Capture the cell that displays the provided text and extract its (X, Y) central coordinate. 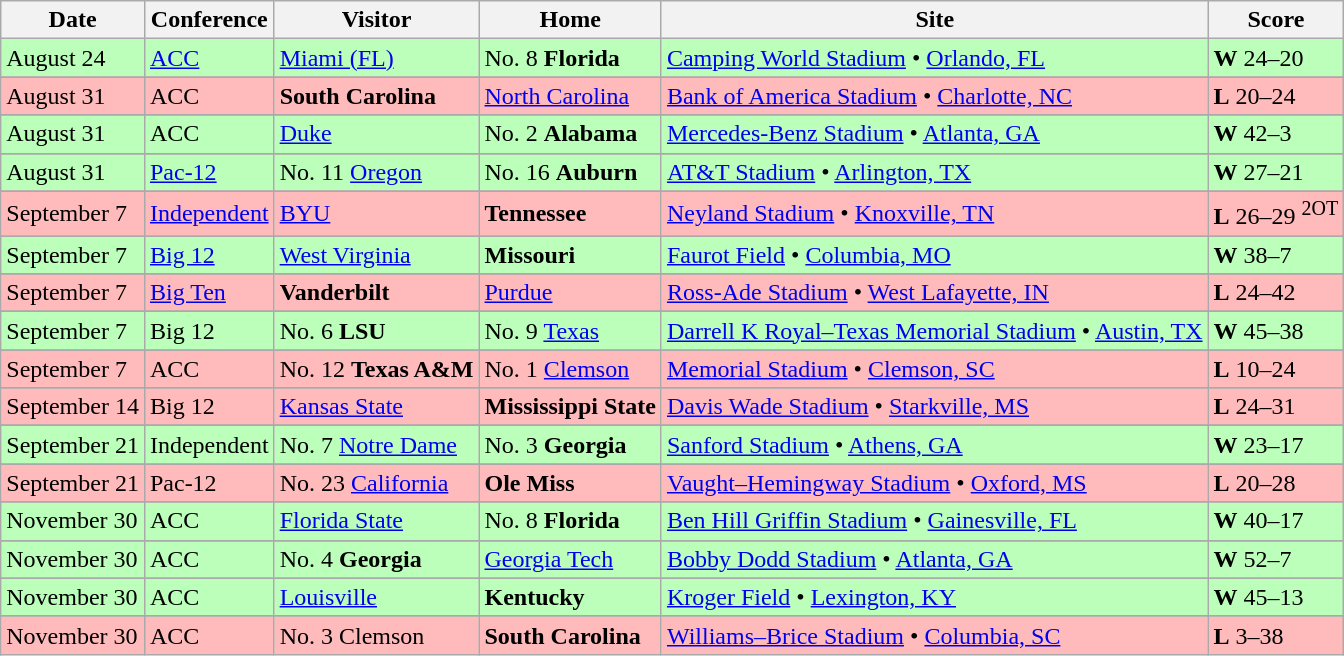
No. 3 Clemson (376, 635)
Mississippi State (570, 407)
Williams–Brice Stadium • Columbia, SC (934, 635)
Sanford Stadium • Athens, GA (934, 445)
Bank of America Stadium • Charlotte, NC (934, 96)
Faurot Field • Columbia, MO (934, 255)
Kroger Field • Lexington, KY (934, 597)
Vanderbilt (376, 293)
No. 6 LSU (376, 331)
Darrell K Royal–Texas Memorial Stadium • Austin, TX (934, 331)
Georgia Tech (570, 559)
No. 12 Texas A&M (376, 369)
Home (570, 20)
Missouri (570, 255)
L 20–28 (1276, 483)
L 10–24 (1276, 369)
Conference (209, 20)
W 42–3 (1276, 134)
No. 2 Alabama (570, 134)
West Virginia (376, 255)
Florida State (376, 521)
L 3–38 (1276, 635)
No. 16 Auburn (570, 172)
BYU (376, 214)
Louisville (376, 597)
No. 4 Georgia (376, 559)
North Carolina (570, 96)
Score (1276, 20)
W 23–17 (1276, 445)
Duke (376, 134)
Miami (FL) (376, 58)
No. 23 California (376, 483)
No. 9 Texas (570, 331)
W 24–20 (1276, 58)
W 40–17 (1276, 521)
AT&T Stadium • Arlington, TX (934, 172)
W 45–13 (1276, 597)
Big Ten (209, 293)
L 24–42 (1276, 293)
No. 1 Clemson (570, 369)
September 14 (73, 407)
Vaught–Hemingway Stadium • Oxford, MS (934, 483)
Bobby Dodd Stadium • Atlanta, GA (934, 559)
No. 7 Notre Dame (376, 445)
Kansas State (376, 407)
No. 11 Oregon (376, 172)
L 26–29 2OT (1276, 214)
Kentucky (570, 597)
Mercedes-Benz Stadium • Atlanta, GA (934, 134)
August 24 (73, 58)
W 52–7 (1276, 559)
Date (73, 20)
W 27–21 (1276, 172)
L 20–24 (1276, 96)
Memorial Stadium • Clemson, SC (934, 369)
Visitor (376, 20)
Davis Wade Stadium • Starkville, MS (934, 407)
Site (934, 20)
Tennessee (570, 214)
L 24–31 (1276, 407)
Ben Hill Griffin Stadium • Gainesville, FL (934, 521)
W 45–38 (1276, 331)
No. 3 Georgia (570, 445)
Camping World Stadium • Orlando, FL (934, 58)
Ole Miss (570, 483)
W 38–7 (1276, 255)
Neyland Stadium • Knoxville, TN (934, 214)
Ross-Ade Stadium • West Lafayette, IN (934, 293)
Purdue (570, 293)
